Pinpoint the cell where the given text exists, returning its (X, Y) midpoint coordinate. 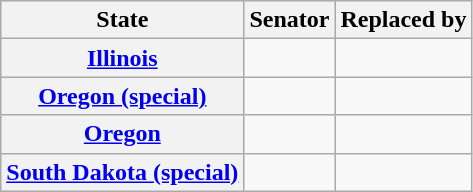
Oregon (special) (122, 96)
State (122, 20)
Illinois (122, 58)
South Dakota (special) (122, 172)
Replaced by (404, 20)
Senator (290, 20)
Oregon (122, 134)
